Extract the (x, y) coordinate from the center of the cell holding the provided text.  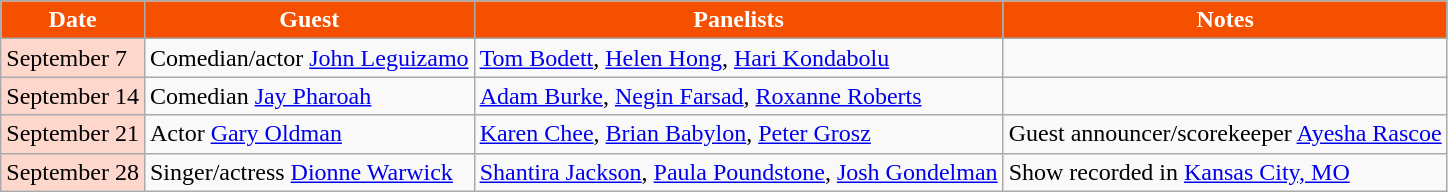
Tom Bodett, Helen Hong, Hari Kondabolu (738, 58)
Show recorded in Kansas City, MO (1225, 172)
Comedian Jay Pharoah (309, 96)
September 14 (73, 96)
Shantira Jackson, Paula Poundstone, Josh Gondelman (738, 172)
September 21 (73, 134)
Actor Gary Oldman (309, 134)
Guest announcer/scorekeeper Ayesha Rascoe (1225, 134)
September 28 (73, 172)
Karen Chee, Brian Babylon, Peter Grosz (738, 134)
Adam Burke, Negin Farsad, Roxanne Roberts (738, 96)
Comedian/actor John Leguizamo (309, 58)
Notes (1225, 20)
Guest (309, 20)
Date (73, 20)
Panelists (738, 20)
Singer/actress Dionne Warwick (309, 172)
September 7 (73, 58)
